Locate the cell with the specified text and output its (X, Y) center coordinate. 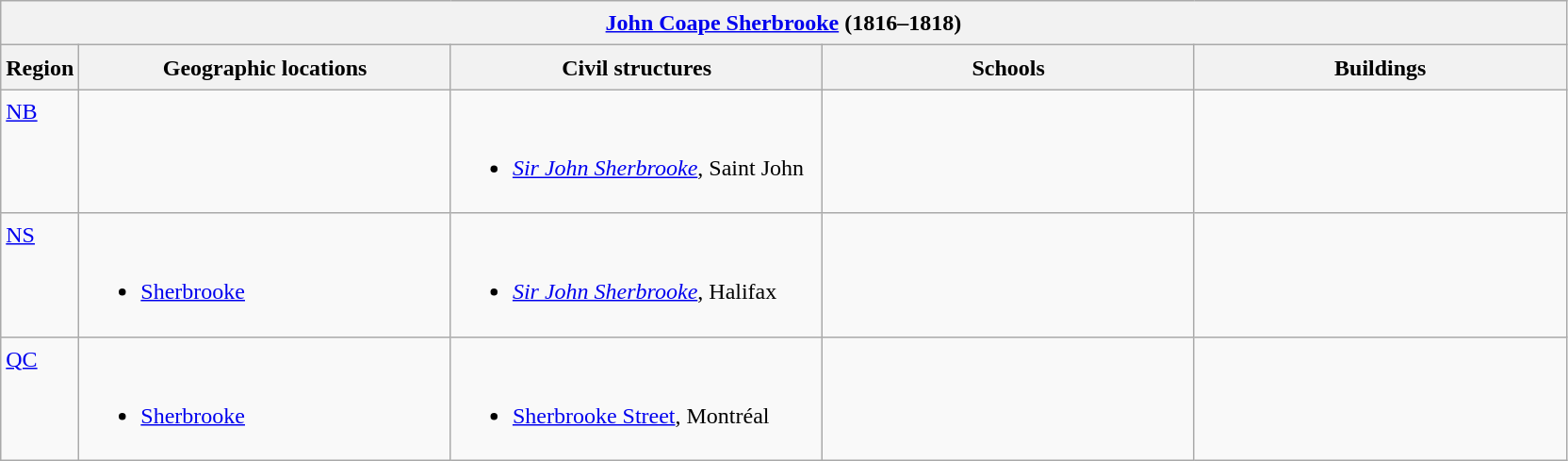
Schools (1008, 68)
NB (40, 151)
Buildings (1380, 68)
Region (40, 68)
Sir John Sherbrooke, Halifax (637, 275)
QC (40, 398)
NS (40, 275)
Civil structures (637, 68)
Sherbrooke Street, Montréal (637, 398)
Sir John Sherbrooke, Saint John (637, 151)
Geographic locations (266, 68)
John Coape Sherbrooke (1816–1818) (784, 23)
